Find where the given text appears and provide that cell's center as [x, y] coordinate. 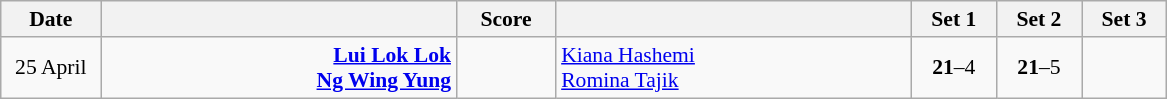
Set 3 [1124, 19]
25 April [51, 68]
Score [506, 19]
Kiana Hashemi Romina Tajik [734, 68]
Lui Lok Lok Ng Wing Yung [278, 68]
21–4 [954, 68]
21–5 [1038, 68]
Date [51, 19]
Set 1 [954, 19]
Set 2 [1038, 19]
